Return the (X, Y) coordinate for the center point of the cell that contains the specified text.  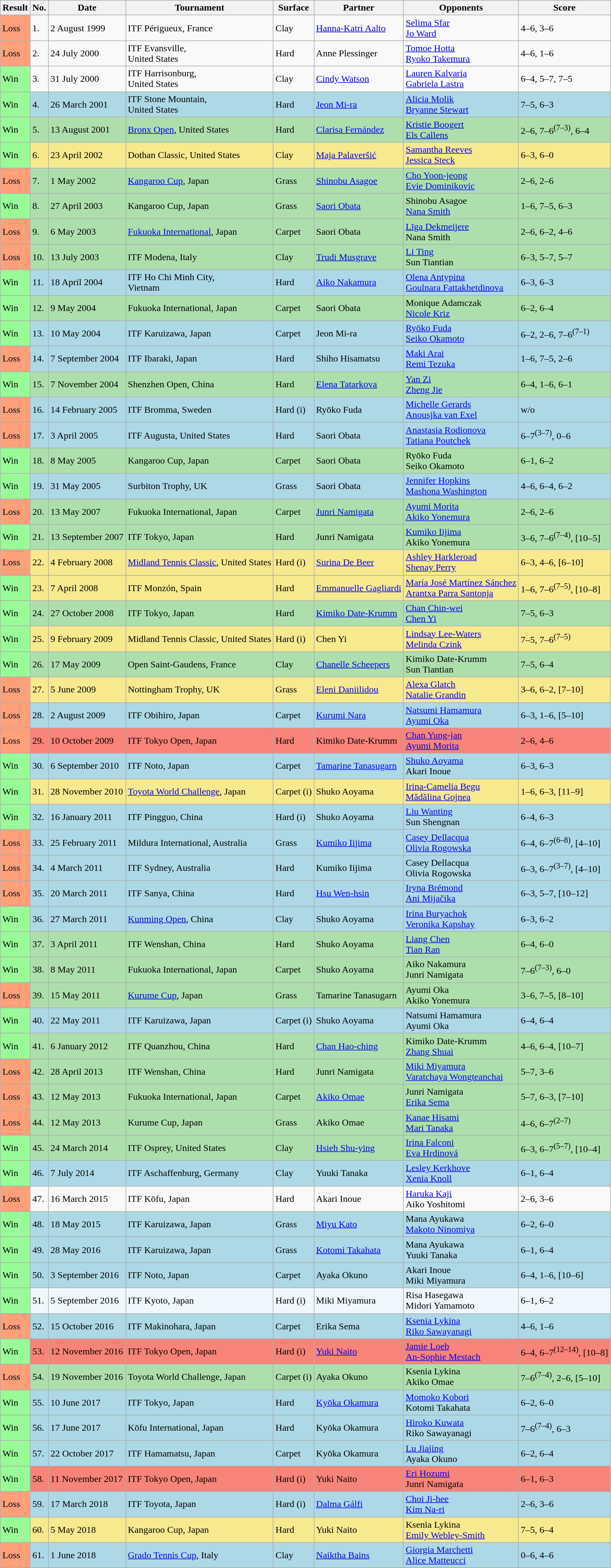
Samantha Reeves Jessica Steck (461, 155)
34. (39, 868)
24 July 2000 (87, 53)
Maja Palaveršić (359, 155)
Hsu Wen-hsin (359, 894)
50. (39, 1275)
43. (39, 1097)
Maki Arai Remi Tezuka (461, 359)
17. (39, 435)
Kumiko Iijima Akiko Yonemura (461, 537)
17 June 2017 (87, 1428)
2–6, 4–6 (564, 741)
6–3, 4–6, [6–10] (564, 563)
13 July 2003 (87, 257)
56. (39, 1428)
Anastasia Rodionova Tatiana Poutchek (461, 435)
1–6, 7–6(7–5), [10–8] (564, 588)
ITF Evansville, United States (199, 53)
ITF Modena, Italy (199, 257)
Liu Wanting Sun Shengnan (461, 817)
Nottingham Trophy, UK (199, 689)
ITF Sydney, Australia (199, 868)
26 March 2001 (87, 104)
52. (39, 1326)
6–4, 5–7, 7–5 (564, 79)
31 July 2000 (87, 79)
9 February 2009 (87, 638)
Miyu Kato (359, 1225)
7–6(7–4), 2–6, [5–10] (564, 1377)
48. (39, 1225)
3 September 2016 (87, 1275)
Shiho Hisamatsu (359, 359)
Opponents (461, 8)
Surina De Beer (359, 563)
2–6, 7–6(7–3), 6–4 (564, 130)
Irina Buryachok Veronika Kapshay (461, 919)
24 March 2014 (87, 1148)
35. (39, 894)
47. (39, 1199)
Date (87, 8)
7–5, 7–6(7–5) (564, 638)
6–7(3–7), 0–6 (564, 435)
Open Saint-Gaudens, France (199, 664)
Lauren Kalvaria Gabriela Lastra (461, 79)
Chan Hao-ching (359, 1046)
Kunming Open, China (199, 919)
Iryna Brémond Ani Mijačika (461, 894)
21. (39, 537)
Eleni Daniilidou (359, 689)
Anne Plessinger (359, 53)
6–3, 6–7(5–7), [10–4] (564, 1148)
10 June 2017 (87, 1402)
41. (39, 1046)
25. (39, 638)
Chanelle Scheepers (359, 664)
36. (39, 919)
4. (39, 104)
51. (39, 1300)
53. (39, 1351)
17 May 2009 (87, 664)
ITF Harrisonburg, United States (199, 79)
Naiktha Bains (359, 1555)
31 May 2005 (87, 486)
Momoko Kobori Kotomi Takahata (461, 1402)
7–6(7–4), 6–3 (564, 1428)
7. (39, 181)
9. (39, 232)
19 November 2016 (87, 1377)
ITF Bromma, Sweden (199, 410)
ITF Makinohara, Japan (199, 1326)
6–4, 6–7(6–8), [4–10] (564, 843)
Surbiton Trophy, UK (199, 486)
2 August 2009 (87, 715)
Tournament (199, 8)
Olena Antypina Goulnara Fattakhetdinova (461, 282)
13. (39, 333)
6–3, 6–2 (564, 919)
40. (39, 1020)
22. (39, 563)
Lu Jiajing Ayaka Okuno (461, 1453)
7 September 2004 (87, 359)
Erika Sema (359, 1326)
ITF Kōfu, Japan (199, 1199)
24. (39, 613)
7 November 2004 (87, 384)
31. (39, 792)
1–6, 6–3, [11–9] (564, 792)
27 October 2008 (87, 613)
Ayumi Oka Akiko Yonemura (461, 995)
14 February 2005 (87, 410)
32. (39, 817)
13 September 2007 (87, 537)
ITF Quanzhou, China (199, 1046)
4–6, 3–6 (564, 28)
28 November 2010 (87, 792)
6–4, 1–6, [10–6] (564, 1275)
28. (39, 715)
4–6, 6–4, 6–2 (564, 486)
28 May 2016 (87, 1250)
20 March 2011 (87, 894)
Surface (294, 8)
1–6, 7–5, 6–3 (564, 206)
4–6, 6–7(2–7) (564, 1122)
61. (39, 1555)
1. (39, 28)
54. (39, 1377)
Partner (359, 8)
Chen Yi (359, 638)
Mana Ayukawa Yuuki Tanaka (461, 1250)
Jamie Loeb An-Sophie Mestach (461, 1351)
Score (564, 8)
ITF Obihiro, Japan (199, 715)
26. (39, 664)
6–3, 6–0 (564, 155)
6 September 2010 (87, 766)
6–4, 6–7(12–14), [10–8] (564, 1351)
Li Ting Sun Tiantian (461, 257)
Dothan Classic, United States (199, 155)
13 May 2007 (87, 512)
5 September 2016 (87, 1300)
Akari Inoue Miki Miyamura (461, 1275)
8 May 2005 (87, 461)
1–6, 7–5, 2–6 (564, 359)
6–3, 5–7, 5–7 (564, 257)
42. (39, 1071)
Result (15, 8)
Choi Ji-hee Kim Na-ri (461, 1504)
17 March 2018 (87, 1504)
Kōfu International, Japan (199, 1428)
Clarisa Fernández (359, 130)
Junri Namigata Erika Sema (461, 1097)
7 July 2014 (87, 1174)
Yuuki Tanaka (359, 1174)
Kurumi Nara (359, 715)
Kimiko Date-Krumm Sun Tiantian (461, 664)
8. (39, 206)
Liang Chen Tian Ran (461, 944)
Chan Chin-wei Chen Yi (461, 613)
Alicia Molik Bryanne Stewart (461, 104)
Miki Miyamura (359, 1300)
Lindsay Lee-Waters Melinda Czink (461, 638)
Michelle Gerards Anousjka van Exel (461, 410)
12 November 2016 (87, 1351)
ITF Aschaffenburg, Germany (199, 1174)
19. (39, 486)
Ksenia Lykina Akiko Omae (461, 1377)
5 May 2018 (87, 1530)
3–6, 6–2, [7–10] (564, 689)
Lesley Kerkhove Xenia Knoll (461, 1174)
5. (39, 130)
46. (39, 1174)
3–6, 7–5, [8–10] (564, 995)
28 April 2013 (87, 1071)
1 June 2018 (87, 1555)
Kimiko Date-Krumm Zhang Shuai (461, 1046)
ITF Kyoto, Japan (199, 1300)
Akari Inoue (359, 1199)
Elena Tatarkova (359, 384)
15 May 2011 (87, 995)
59. (39, 1504)
27 March 2011 (87, 919)
5–7, 3–6 (564, 1071)
57. (39, 1453)
w/o (564, 410)
6–3, 5–7, [10–12] (564, 894)
9 May 2004 (87, 307)
ITF Ibaraki, Japan (199, 359)
6–3, 6–7(3–7), [4–10] (564, 868)
18 May 2015 (87, 1225)
Eri Hozumi Junri Namigata (461, 1479)
Shinobu Asagoe (359, 181)
Mildura International, Australia (199, 843)
25 February 2011 (87, 843)
6–4, 6–0 (564, 944)
3. (39, 79)
4–6, 6–4, [10–7] (564, 1046)
22 October 2017 (87, 1453)
1 May 2002 (87, 181)
Shinobu Asagoe Nana Smith (461, 206)
ITF Sanya, China (199, 894)
No. (39, 8)
11 November 2017 (87, 1479)
16 March 2015 (87, 1199)
ITF Pingguo, China (199, 817)
Kristie Boogert Els Callens (461, 130)
Haruka Kaji Aiko Yoshitomi (461, 1199)
6 January 2012 (87, 1046)
Selima Sfar Jo Ward (461, 28)
Alexa Glatch Natalie Grandin (461, 689)
8 May 2011 (87, 969)
3 April 2005 (87, 435)
ITF Stone Mountain, United States (199, 104)
Hanna-Katri Aalto (359, 28)
ITF Ho Chi Minh City, Vietnam (199, 282)
6 May 2003 (87, 232)
Trudi Musgrave (359, 257)
7 April 2008 (87, 588)
Ayumi Morita Akiko Yonemura (461, 512)
Ashley Harkleroad Shenay Perry (461, 563)
14. (39, 359)
Monique Adamczak Nicole Kriz (461, 307)
Cho Yoon-jeong Evie Dominikovic (461, 181)
Shenzhen Open, China (199, 384)
Grado Tennis Cup, Italy (199, 1555)
13 August 2001 (87, 130)
15. (39, 384)
23 April 2002 (87, 155)
Giorgia Marchetti Alice Matteucci (461, 1555)
2 August 1999 (87, 28)
15 October 2016 (87, 1326)
39. (39, 995)
Jennifer Hopkins Mashona Washington (461, 486)
23. (39, 588)
Irina Falconi Eva Hrdinová (461, 1148)
Hiroko Kuwata Riko Sawayanagi (461, 1428)
Kotomi Takahata (359, 1250)
10 October 2009 (87, 741)
ITF Augusta, United States (199, 435)
22 May 2011 (87, 1020)
3–6, 7–6(7–4), [10–5] (564, 537)
6–4, 1–6, 6–1 (564, 384)
ITF Hamamatsu, Japan (199, 1453)
11. (39, 282)
37. (39, 944)
ITF Osprey, United States (199, 1148)
16 January 2011 (87, 817)
60. (39, 1530)
Miki Miyamura Varatchaya Wongteanchai (461, 1071)
Bronx Open, United States (199, 130)
49. (39, 1250)
Mana Ayukawa Makoto Ninomiya (461, 1225)
18 April 2004 (87, 282)
Ryōko Fuda (359, 410)
Hsieh Shu-ying (359, 1148)
Chan Yung-jan Ayumi Morita (461, 741)
Līga Dekmeijere Nana Smith (461, 232)
45. (39, 1148)
ITF Toyota, Japan (199, 1504)
29. (39, 741)
Tomoe Hotta Ryoko Takemura (461, 53)
4 February 2008 (87, 563)
2. (39, 53)
Emmanuelle Gagliardi (359, 588)
5–7, 6–3, [7–10] (564, 1097)
6–4, 6–4 (564, 1020)
18. (39, 461)
Yan Zi Zheng Jie (461, 384)
Aiko Nakamura Junri Namigata (461, 969)
6. (39, 155)
6–3, 1–6, [5–10] (564, 715)
2–6, 6–2, 4–6 (564, 232)
6–4, 6–3 (564, 817)
María José Martínez Sánchez Arantxa Parra Santonja (461, 588)
ITF Monzón, Spain (199, 588)
55. (39, 1402)
27 April 2003 (87, 206)
Dalma Gálfi (359, 1504)
Aiko Nakamura (359, 282)
6–1, 6–3 (564, 1479)
20. (39, 512)
10 May 2004 (87, 333)
Irina-Camelia Begu Mădălina Gojnea (461, 792)
58. (39, 1479)
Cindy Watson (359, 79)
16. (39, 410)
27. (39, 689)
Kanae Hisami Mari Tanaka (461, 1122)
44. (39, 1122)
Risa Hasegawa Midori Yamamoto (461, 1300)
4 March 2011 (87, 868)
5 June 2009 (87, 689)
30. (39, 766)
ITF Périgueux, France (199, 28)
38. (39, 969)
10. (39, 257)
Ksenia Lykina Riko Sawayanagi (461, 1326)
0–6, 4–6 (564, 1555)
3 April 2011 (87, 944)
Ksenia Lykina Emily Webley-Smith (461, 1530)
12. (39, 307)
6–2, 2–6, 7–6(7–1) (564, 333)
Shuko Aoyama Akari Inoue (461, 766)
7–6(7–3), 6–0 (564, 969)
33. (39, 843)
